Locate the cell with the specified text and output its [x, y] center coordinate. 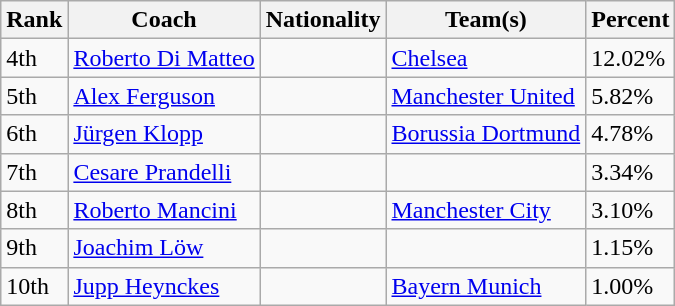
4.78% [630, 134]
6th [34, 134]
Joachim Löw [164, 248]
Roberto Di Matteo [164, 58]
Manchester City [486, 210]
9th [34, 248]
3.34% [630, 172]
Team(s) [486, 20]
Chelsea [486, 58]
Cesare Prandelli [164, 172]
Alex Ferguson [164, 96]
5th [34, 96]
Rank [34, 20]
3.10% [630, 210]
8th [34, 210]
4th [34, 58]
Jupp Heynckes [164, 286]
Borussia Dortmund [486, 134]
1.00% [630, 286]
Jürgen Klopp [164, 134]
Coach [164, 20]
Roberto Mancini [164, 210]
Nationality [323, 20]
Bayern Munich [486, 286]
7th [34, 172]
1.15% [630, 248]
Percent [630, 20]
12.02% [630, 58]
Manchester United [486, 96]
5.82% [630, 96]
10th [34, 286]
